Provide the [X, Y] coordinate of the cell's center where the given text is located.  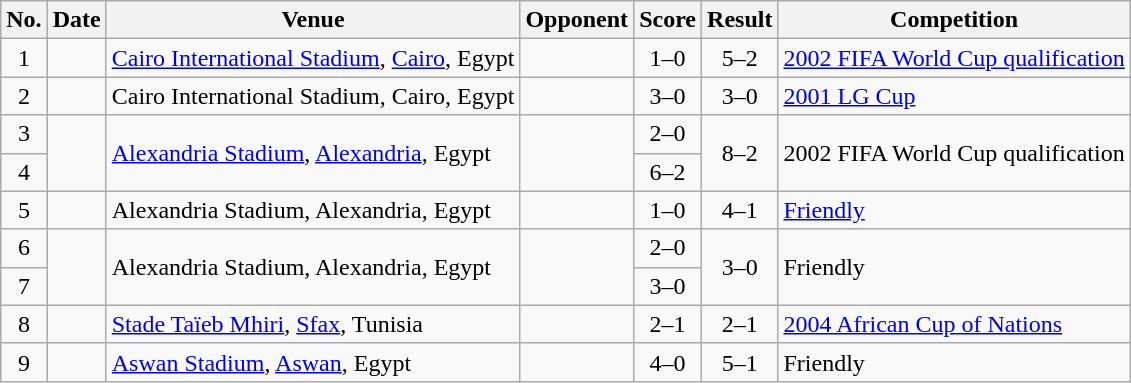
4 [24, 172]
4–1 [740, 210]
3 [24, 134]
5–2 [740, 58]
Score [668, 20]
5 [24, 210]
4–0 [668, 362]
8 [24, 324]
6 [24, 248]
Opponent [577, 20]
7 [24, 286]
8–2 [740, 153]
2004 African Cup of Nations [954, 324]
No. [24, 20]
Date [76, 20]
5–1 [740, 362]
2001 LG Cup [954, 96]
6–2 [668, 172]
Aswan Stadium, Aswan, Egypt [313, 362]
Result [740, 20]
Venue [313, 20]
Stade Taïeb Mhiri, Sfax, Tunisia [313, 324]
Competition [954, 20]
1 [24, 58]
9 [24, 362]
2 [24, 96]
